Provide the (x, y) coordinate of the cell's center where the given text is located.  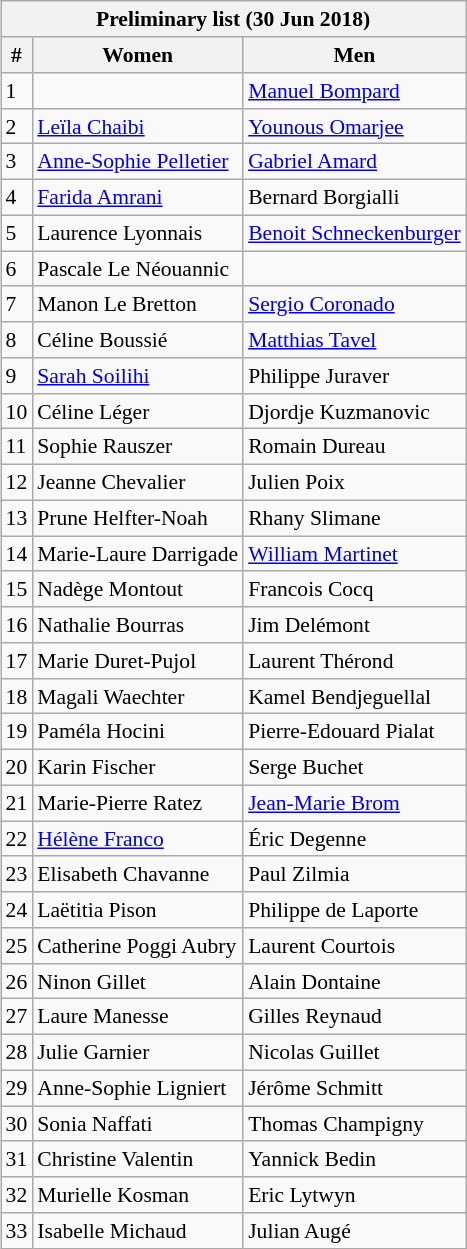
Farida Amrani (138, 197)
Catherine Poggi Aubry (138, 946)
Julien Poix (354, 482)
Laure Manesse (138, 1017)
Anne-Sophie Pelletier (138, 162)
Nicolas Guillet (354, 1052)
24 (17, 910)
Magali Waechter (138, 696)
12 (17, 482)
2 (17, 126)
18 (17, 696)
Ninon Gillet (138, 981)
26 (17, 981)
Gabriel Amard (354, 162)
Céline Léger (138, 411)
Prune Helfter-Noah (138, 518)
30 (17, 1124)
25 (17, 946)
Matthias Tavel (354, 340)
Younous Omarjee (354, 126)
Nadège Montout (138, 589)
19 (17, 732)
Men (354, 55)
Eric Lytwyn (354, 1195)
29 (17, 1088)
Laëtitia Pison (138, 910)
7 (17, 304)
10 (17, 411)
Preliminary list (30 Jun 2018) (234, 19)
Pierre-Edouard Pialat (354, 732)
Éric Degenne (354, 839)
14 (17, 554)
Laurence Lyonnais (138, 233)
15 (17, 589)
28 (17, 1052)
Paul Zilmia (354, 874)
Jim Delémont (354, 625)
Laurent Thérond (354, 661)
Céline Boussié (138, 340)
Manon Le Bretton (138, 304)
Anne-Sophie Ligniert (138, 1088)
5 (17, 233)
1 (17, 91)
33 (17, 1231)
9 (17, 376)
Rhany Slimane (354, 518)
Laurent Courtois (354, 946)
17 (17, 661)
Djordje Kuzmanovic (354, 411)
Elisabeth Chavanne (138, 874)
Sarah Soilihi (138, 376)
11 (17, 447)
13 (17, 518)
Alain Dontaine (354, 981)
Sergio Coronado (354, 304)
16 (17, 625)
32 (17, 1195)
Manuel Bompard (354, 91)
Philippe Juraver (354, 376)
23 (17, 874)
Murielle Kosman (138, 1195)
Christine Valentin (138, 1159)
6 (17, 269)
Paméla Hocini (138, 732)
Marie-Pierre Ratez (138, 803)
Julie Garnier (138, 1052)
Hélène Franco (138, 839)
Jean-Marie Brom (354, 803)
Nathalie Bourras (138, 625)
Marie Duret-Pujol (138, 661)
Benoit Schneckenburger (354, 233)
Jeanne Chevalier (138, 482)
Sonia Naffati (138, 1124)
Marie-Laure Darrigade (138, 554)
27 (17, 1017)
Francois Cocq (354, 589)
22 (17, 839)
Pascale Le Néouannic (138, 269)
31 (17, 1159)
Romain Dureau (354, 447)
Sophie Rauszer (138, 447)
20 (17, 767)
8 (17, 340)
Jérôme Schmitt (354, 1088)
Women (138, 55)
Karin Fischer (138, 767)
Serge Buchet (354, 767)
4 (17, 197)
Isabelle Michaud (138, 1231)
21 (17, 803)
Philippe de Laporte (354, 910)
Thomas Champigny (354, 1124)
Kamel Bendjeguellal (354, 696)
Leïla Chaibi (138, 126)
Bernard Borgialli (354, 197)
William Martinet (354, 554)
Yannick Bedin (354, 1159)
# (17, 55)
Gilles Reynaud (354, 1017)
Julian Augé (354, 1231)
3 (17, 162)
